Locate the cell with the specified text and output its [x, y] center coordinate. 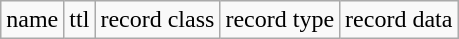
record class [158, 20]
record data [399, 20]
ttl [80, 20]
record type [280, 20]
name [32, 20]
